Capture the cell that displays the provided text and extract its [x, y] central coordinate. 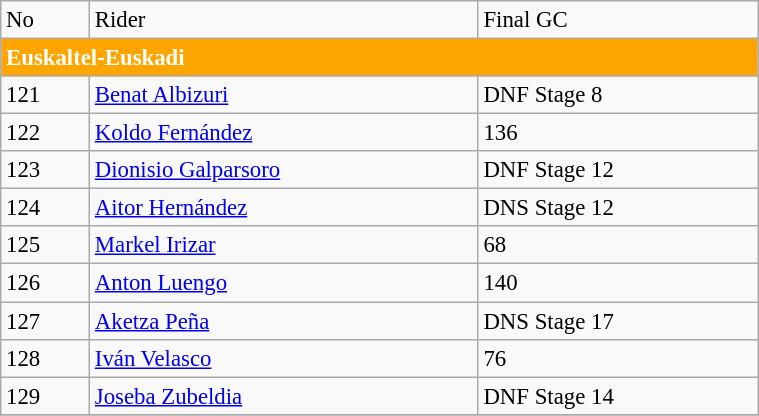
DNF Stage 12 [618, 170]
Markel Irizar [284, 245]
125 [46, 245]
No [46, 20]
140 [618, 283]
128 [46, 358]
136 [618, 133]
68 [618, 245]
76 [618, 358]
Rider [284, 20]
122 [46, 133]
Koldo Fernández [284, 133]
DNF Stage 14 [618, 396]
123 [46, 170]
DNF Stage 8 [618, 95]
Aitor Hernández [284, 208]
Benat Albizuri [284, 95]
Final GC [618, 20]
Anton Luengo [284, 283]
Euskaltel-Euskadi [380, 58]
126 [46, 283]
121 [46, 95]
Joseba Zubeldia [284, 396]
Iván Velasco [284, 358]
127 [46, 321]
124 [46, 208]
DNS Stage 12 [618, 208]
Dionisio Galparsoro [284, 170]
Aketza Peña [284, 321]
DNS Stage 17 [618, 321]
129 [46, 396]
